Locate the cell with the specified text and output its [x, y] center coordinate. 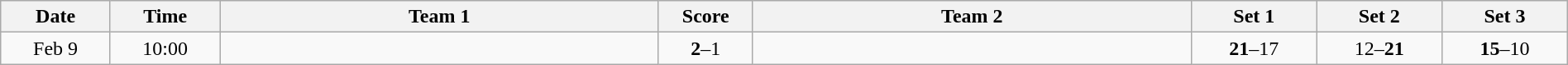
15–10 [1505, 48]
Feb 9 [56, 48]
Set 3 [1505, 17]
21–17 [1255, 48]
Time [165, 17]
12–21 [1379, 48]
Set 2 [1379, 17]
Set 1 [1255, 17]
Date [56, 17]
Team 2 [972, 17]
2–1 [705, 48]
10:00 [165, 48]
Team 1 [439, 17]
Score [705, 17]
